Determine the (x, y) coordinate at the center of the cell enclosing the given text.  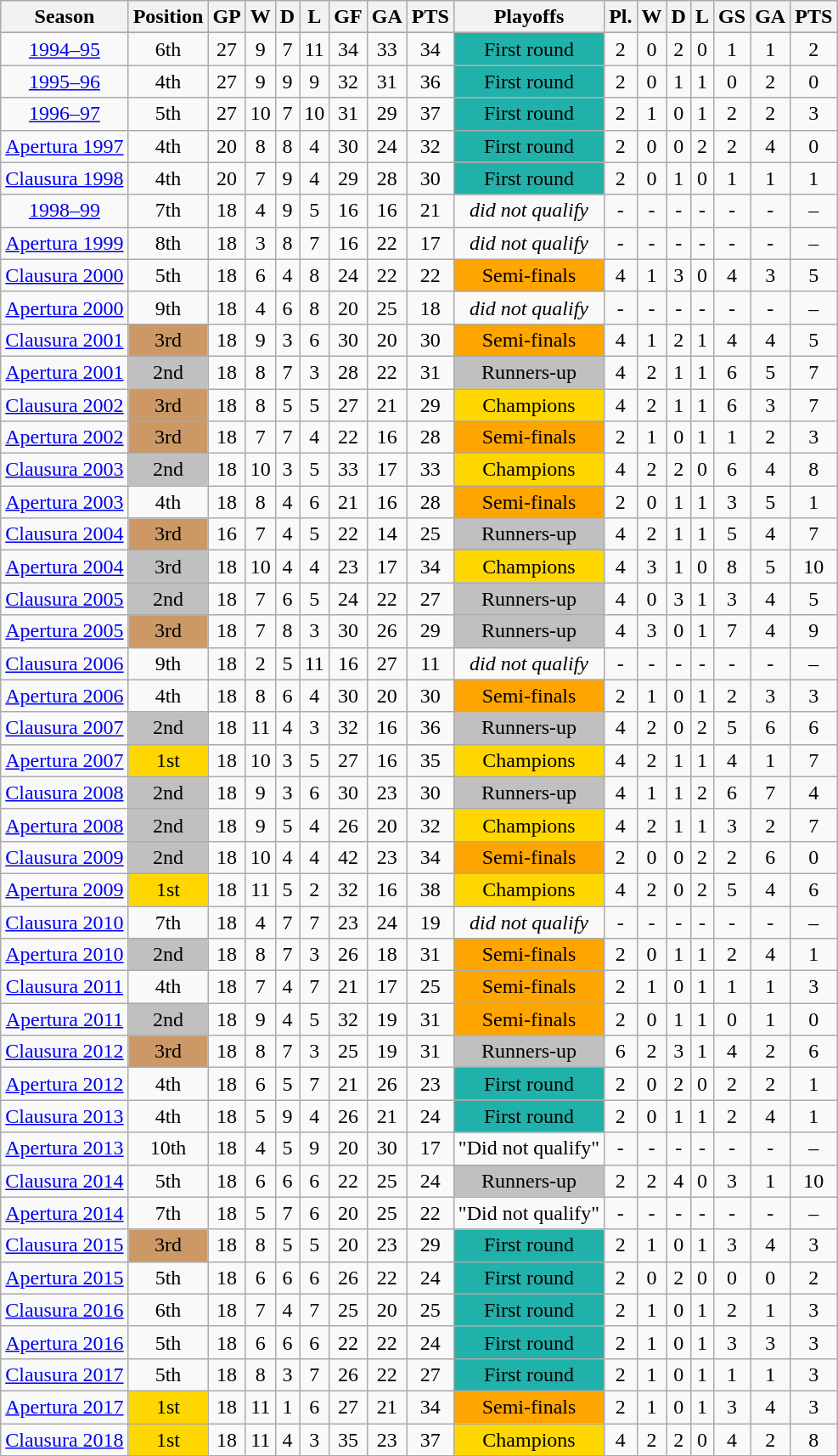
Apertura 2003 (65, 502)
Apertura 2017 (65, 1407)
Apertura 2000 (65, 308)
Apertura 2006 (65, 696)
Clausura 2009 (65, 857)
1998–99 (65, 211)
Apertura 2004 (65, 567)
Apertura 2008 (65, 825)
Clausura 2007 (65, 728)
Clausura 2006 (65, 663)
42 (348, 857)
GP (227, 17)
Season (65, 17)
Clausura 2018 (65, 1440)
Position (168, 17)
8th (168, 243)
Apertura 2010 (65, 955)
Apertura 2007 (65, 760)
Apertura 2011 (65, 1019)
Clausura 1998 (65, 178)
Clausura 2012 (65, 1052)
1995–96 (65, 82)
38 (430, 889)
Apertura 2012 (65, 1084)
Clausura 2002 (65, 405)
Clausura 2000 (65, 275)
Clausura 2016 (65, 1310)
Apertura 2016 (65, 1342)
Apertura 2002 (65, 437)
Apertura 1999 (65, 243)
Apertura 2001 (65, 372)
Clausura 2010 (65, 922)
Clausura 2014 (65, 1181)
GS (732, 17)
Apertura 2014 (65, 1213)
Pl. (621, 17)
Clausura 2013 (65, 1116)
Clausura 2017 (65, 1374)
Clausura 2015 (65, 1245)
Apertura 2009 (65, 889)
Playoffs (528, 17)
Clausura 2011 (65, 987)
GF (348, 17)
Clausura 2008 (65, 793)
Apertura 2015 (65, 1278)
Clausura 2005 (65, 599)
1994–95 (65, 49)
Apertura 1997 (65, 146)
14 (387, 534)
Clausura 2001 (65, 340)
1996–97 (65, 114)
Apertura 2013 (65, 1148)
10th (168, 1148)
Clausura 2004 (65, 534)
Apertura 2005 (65, 631)
Clausura 2003 (65, 470)
